Pinpoint the cell where the given text exists, returning its (X, Y) midpoint coordinate. 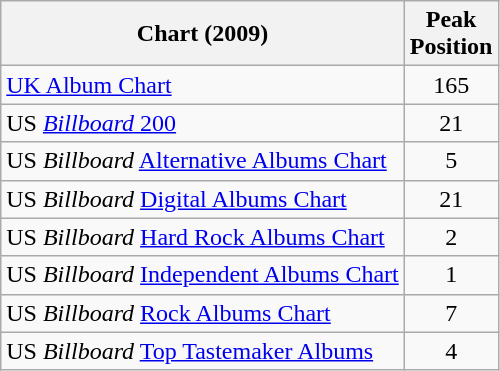
US Billboard Top Tastemaker Albums (203, 351)
US Billboard 200 (203, 123)
US Billboard Digital Albums Chart (203, 199)
165 (451, 85)
1 (451, 275)
US Billboard Independent Albums Chart (203, 275)
2 (451, 237)
UK Album Chart (203, 85)
5 (451, 161)
Chart (2009) (203, 34)
US Billboard Rock Albums Chart (203, 313)
4 (451, 351)
US Billboard Alternative Albums Chart (203, 161)
US Billboard Hard Rock Albums Chart (203, 237)
PeakPosition (451, 34)
7 (451, 313)
